Return [X, Y] of the center of cell containing provided text 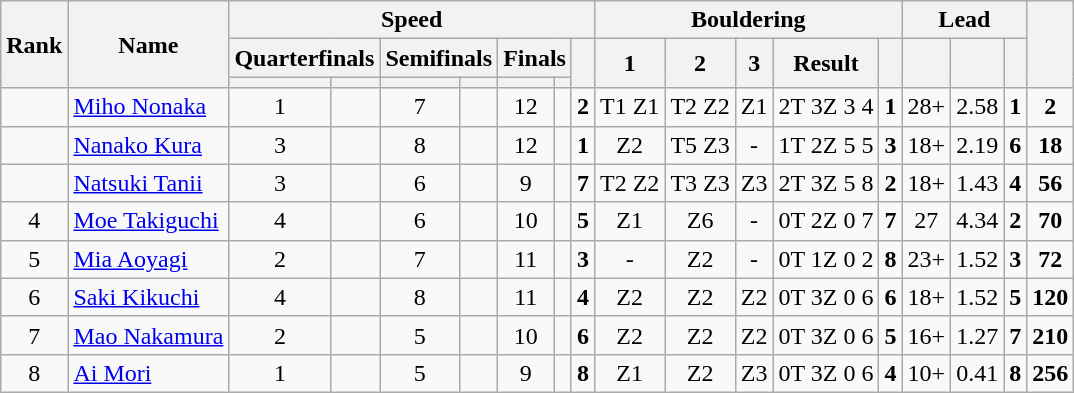
Mia Aoyagi [148, 259]
Quarterfinals [304, 58]
Nanako Kura [148, 145]
256 [1050, 373]
Miho Nonaka [148, 107]
56 [1050, 183]
18 [1050, 145]
T5 Z3 [700, 145]
27 [926, 221]
Name [148, 44]
2T 3Z 3 4 [826, 107]
Saki Kikuchi [148, 297]
23+ [926, 259]
2T 3Z 5 8 [826, 183]
120 [1050, 297]
0T 1Z 0 2 [826, 259]
Mao Nakamura [148, 335]
210 [1050, 335]
2.19 [978, 145]
T1 Z1 [629, 107]
Natsuki Tanii [148, 183]
T3 Z3 [700, 183]
72 [1050, 259]
Speed [412, 20]
4.34 [978, 221]
2.58 [978, 107]
Result [826, 64]
28+ [926, 107]
Lead [964, 20]
Rank [34, 44]
10+ [926, 373]
0T 2Z 0 7 [826, 221]
1T 2Z 5 5 [826, 145]
Finals [535, 58]
Moe Takiguchi [148, 221]
70 [1050, 221]
1.43 [978, 183]
Bouldering [748, 20]
Z6 [700, 221]
Semifinals [439, 58]
16+ [926, 335]
Ai Mori [148, 373]
0.41 [978, 373]
1.27 [978, 335]
